Extract the (X, Y) coordinate from the center of the cell holding the provided text.  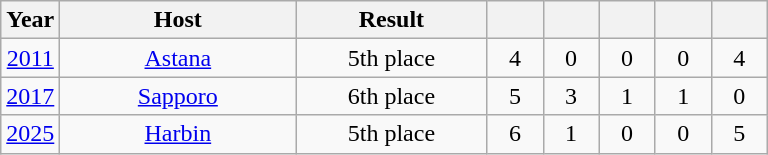
2011 (30, 58)
6 (515, 134)
Host (178, 20)
2017 (30, 96)
Astana (178, 58)
Year (30, 20)
2025 (30, 134)
Sapporo (178, 96)
Harbin (178, 134)
Result (392, 20)
6th place (392, 96)
3 (571, 96)
